Locate the cell with the specified text and output its [x, y] center coordinate. 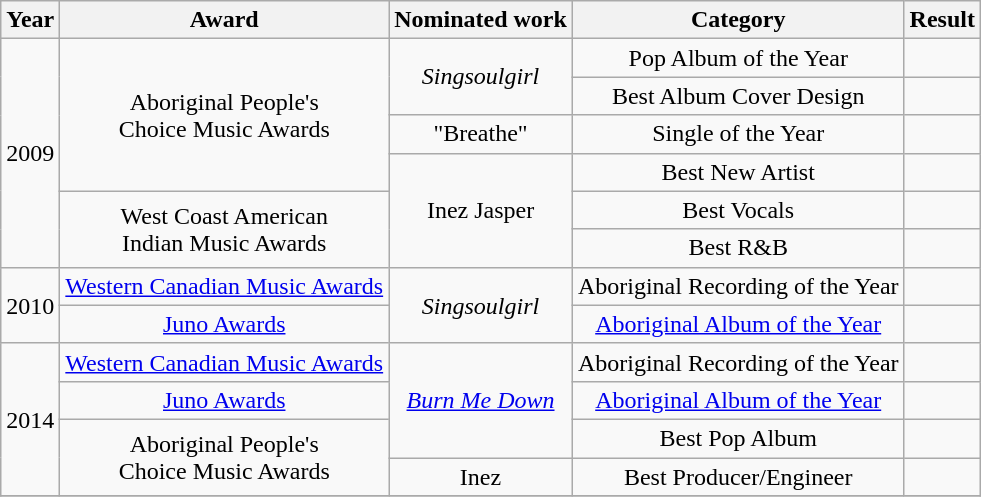
Best Pop Album [738, 438]
Best Vocals [738, 210]
Burn Me Down [481, 400]
Result [942, 20]
Inez Jasper [481, 210]
West Coast AmericanIndian Music Awards [224, 229]
"Breathe" [481, 134]
Best R&B [738, 248]
Pop Album of the Year [738, 58]
Nominated work [481, 20]
2010 [30, 305]
Best New Artist [738, 172]
Best Album Cover Design [738, 96]
Category [738, 20]
Year [30, 20]
Award [224, 20]
2009 [30, 153]
Inez [481, 477]
2014 [30, 419]
Best Producer/Engineer [738, 477]
Single of the Year [738, 134]
